Locate the cell with the specified text and output its (x, y) center coordinate. 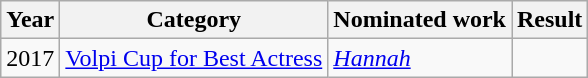
Result (550, 20)
Hannah (420, 58)
2017 (30, 58)
Category (194, 20)
Nominated work (420, 20)
Volpi Cup for Best Actress (194, 58)
Year (30, 20)
